Pinpoint the cell where the given text exists, returning its [x, y] midpoint coordinate. 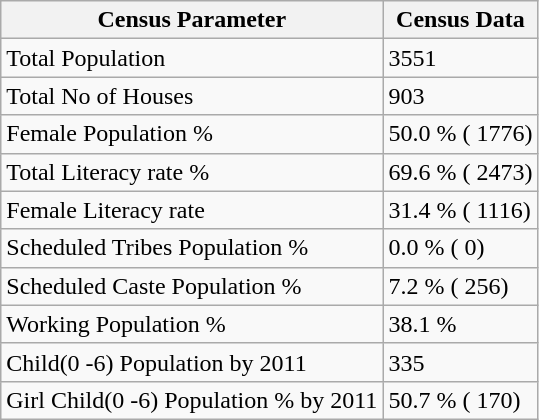
0.0 % ( 0) [460, 248]
Census Parameter [192, 20]
Total Literacy rate % [192, 172]
Total Population [192, 58]
Scheduled Caste Population % [192, 286]
Working Population % [192, 324]
7.2 % ( 256) [460, 286]
Census Data [460, 20]
903 [460, 96]
50.7 % ( 170) [460, 400]
3551 [460, 58]
Girl Child(0 -6) Population % by 2011 [192, 400]
Scheduled Tribes Population % [192, 248]
69.6 % ( 2473) [460, 172]
335 [460, 362]
Total No of Houses [192, 96]
38.1 % [460, 324]
50.0 % ( 1776) [460, 134]
Female Literacy rate [192, 210]
Female Population % [192, 134]
31.4 % ( 1116) [460, 210]
Child(0 -6) Population by 2011 [192, 362]
